Locate the cell with the specified text and output its [X, Y] center coordinate. 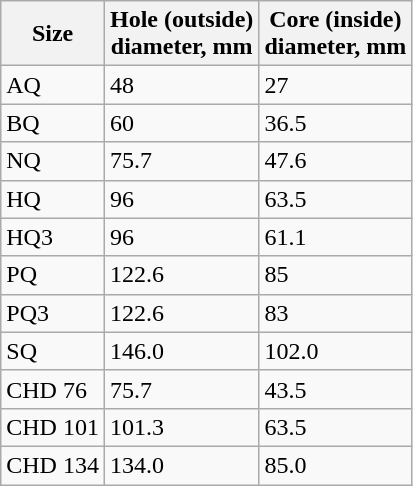
PQ [53, 275]
HQ3 [53, 237]
48 [181, 85]
CHD 134 [53, 465]
PQ3 [53, 313]
Hole (outside)diameter, mm [181, 34]
43.5 [336, 389]
47.6 [336, 161]
AQ [53, 85]
101.3 [181, 427]
85.0 [336, 465]
CHD 101 [53, 427]
146.0 [181, 351]
BQ [53, 123]
NQ [53, 161]
36.5 [336, 123]
134.0 [181, 465]
61.1 [336, 237]
CHD 76 [53, 389]
83 [336, 313]
Size [53, 34]
HQ [53, 199]
85 [336, 275]
60 [181, 123]
27 [336, 85]
Core (inside) diameter, mm [336, 34]
SQ [53, 351]
102.0 [336, 351]
